For the text-containing cell, return its midpoint in (x, y) coordinate format. 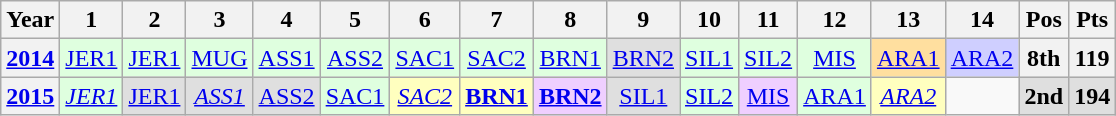
14 (982, 20)
2nd (1044, 96)
8 (570, 20)
12 (835, 20)
Year (30, 20)
11 (768, 20)
2 (154, 20)
5 (355, 20)
10 (710, 20)
119 (1092, 58)
8th (1044, 58)
Pts (1092, 20)
3 (220, 20)
2015 (30, 96)
13 (908, 20)
1 (92, 20)
4 (286, 20)
7 (497, 20)
Pos (1044, 20)
2014 (30, 58)
9 (643, 20)
MUG (220, 58)
194 (1092, 96)
6 (425, 20)
